From the cell containing the given text, extract its center point as [X, Y] coordinate. 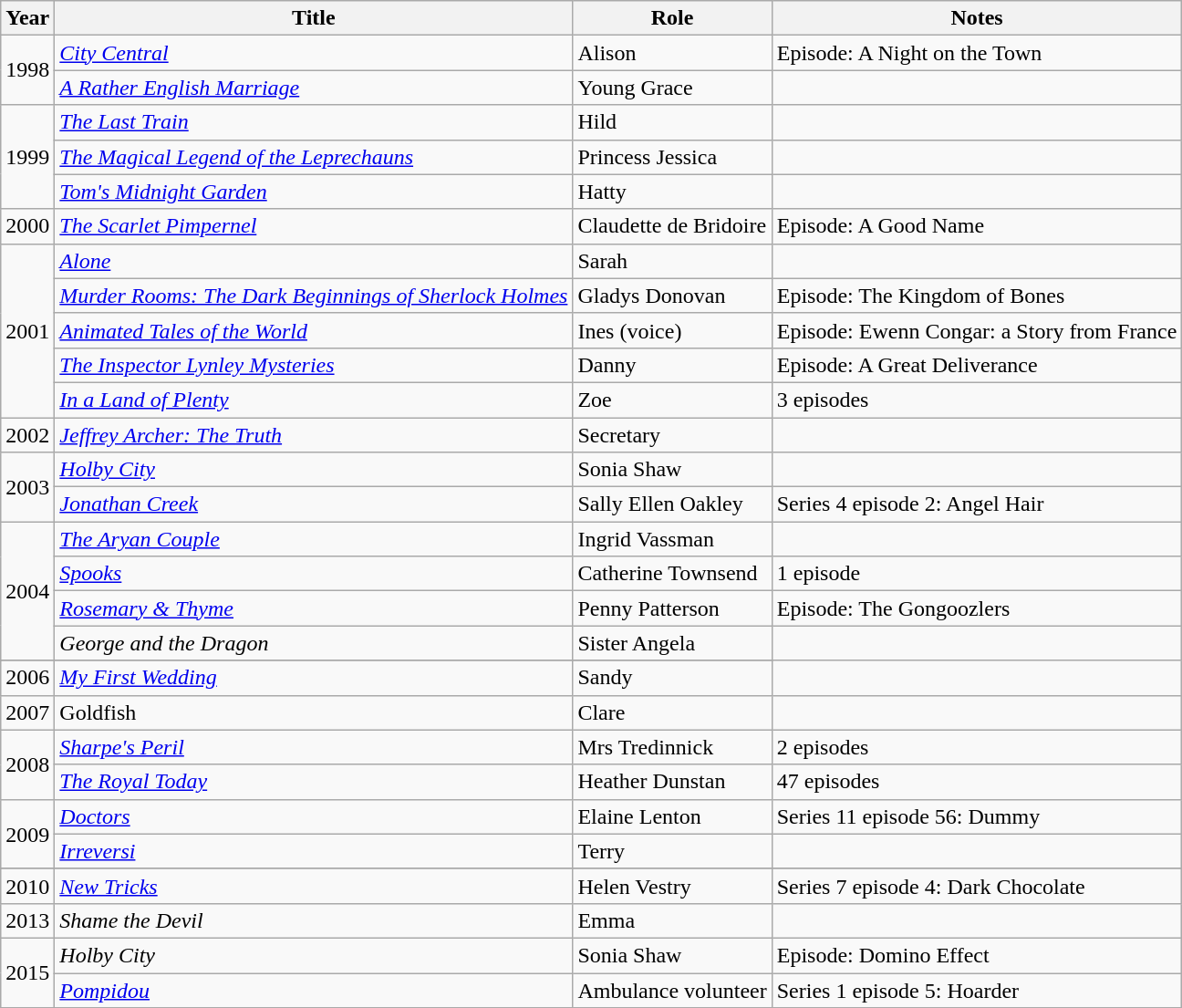
Zoe [672, 400]
The Aryan Couple [314, 539]
Jeffrey Archer: The Truth [314, 435]
Notes [977, 18]
1999 [27, 157]
2 episodes [977, 747]
3 episodes [977, 400]
Spooks [314, 574]
A Rather English Marriage [314, 88]
2004 [27, 591]
2007 [27, 712]
Episode: A Good Name [977, 226]
Episode: Domino Effect [977, 955]
2013 [27, 920]
Doctors [314, 816]
Tom's Midnight Garden [314, 192]
The Magical Legend of the Leprechauns [314, 157]
Young Grace [672, 88]
Series 4 episode 2: Angel Hair [977, 504]
Alison [672, 53]
George and the Dragon [314, 643]
Hild [672, 122]
Catherine Townsend [672, 574]
Gladys Donovan [672, 296]
Ambulance volunteer [672, 990]
Rosemary & Thyme [314, 608]
Ines (voice) [672, 330]
Series 7 episode 4: Dark Chocolate [977, 886]
Year [27, 18]
Goldfish [314, 712]
Animated Tales of the World [314, 330]
2015 [27, 972]
City Central [314, 53]
Series 11 episode 56: Dummy [977, 816]
Irreversi [314, 851]
Terry [672, 851]
Pompidou [314, 990]
Emma [672, 920]
My First Wedding [314, 678]
Clare [672, 712]
Series 1 episode 5: Hoarder [977, 990]
2006 [27, 678]
Title [314, 18]
2001 [27, 330]
Mrs Tredinnick [672, 747]
Episode: Ewenn Congar: a Story from France [977, 330]
Sally Ellen Oakley [672, 504]
Claudette de Bridoire [672, 226]
The Scarlet Pimpernel [314, 226]
Secretary [672, 435]
In a Land of Plenty [314, 400]
Jonathan Creek [314, 504]
1998 [27, 70]
1 episode [977, 574]
2003 [27, 487]
Princess Jessica [672, 157]
Episode: A Great Deliverance [977, 365]
Episode: A Night on the Town [977, 53]
2000 [27, 226]
Penny Patterson [672, 608]
47 episodes [977, 782]
Elaine Lenton [672, 816]
Danny [672, 365]
Role [672, 18]
2009 [27, 834]
Episode: The Kingdom of Bones [977, 296]
2010 [27, 886]
Heather Dunstan [672, 782]
Hatty [672, 192]
2008 [27, 764]
Shame the Devil [314, 920]
Episode: The Gongoozlers [977, 608]
The Inspector Lynley Mysteries [314, 365]
Helen Vestry [672, 886]
Ingrid Vassman [672, 539]
Alone [314, 261]
Sister Angela [672, 643]
The Last Train [314, 122]
Sandy [672, 678]
The Royal Today [314, 782]
Sarah [672, 261]
2002 [27, 435]
Sharpe's Peril [314, 747]
New Tricks [314, 886]
Murder Rooms: The Dark Beginnings of Sherlock Holmes [314, 296]
